Capture the cell that displays the provided text and extract its (x, y) central coordinate. 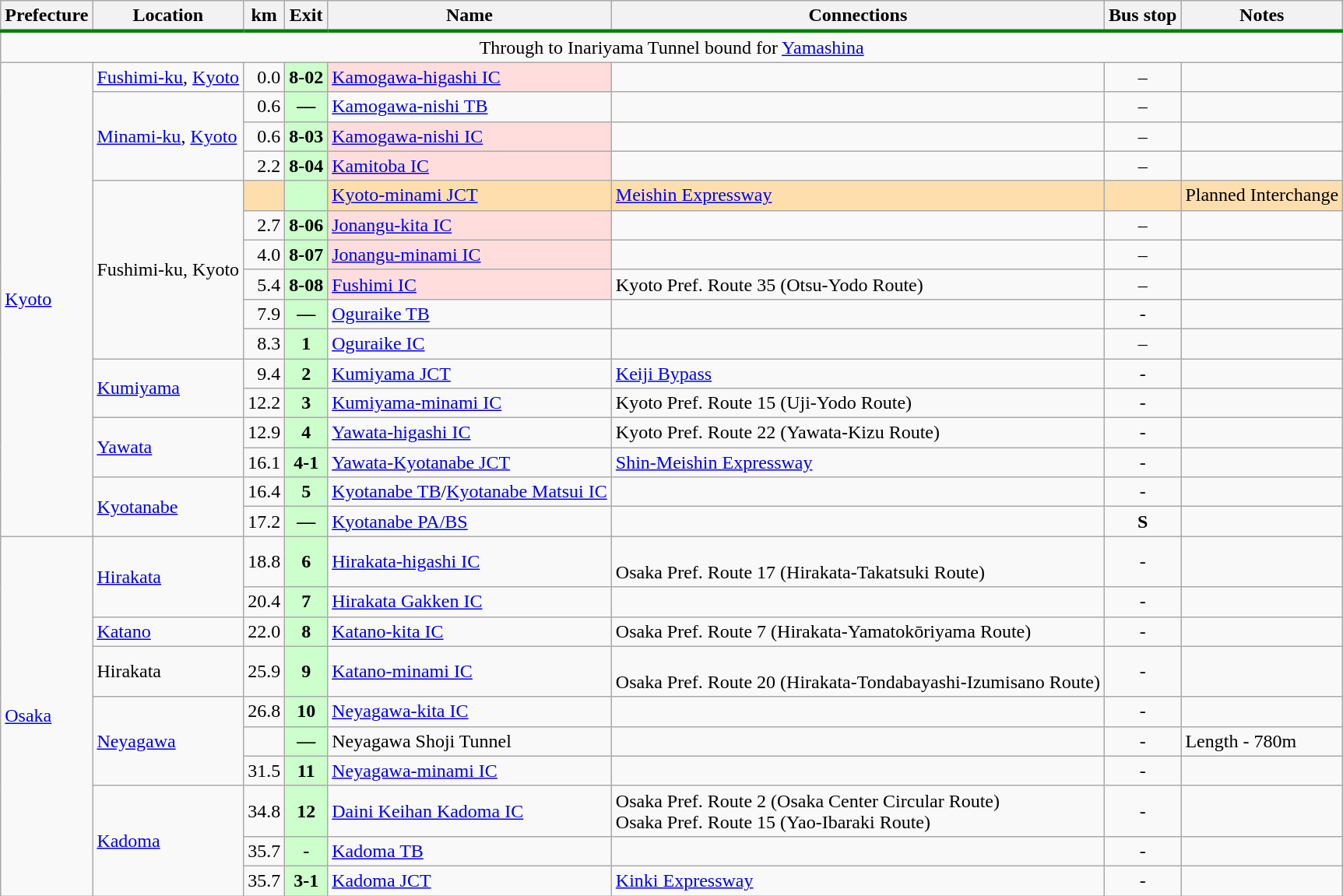
16.1 (265, 462)
Katano-minami IC (470, 671)
Kyotanabe TB/Kyotanabe Matsui IC (470, 492)
Osaka Pref. Route 2 (Osaka Center Circular Route)Osaka Pref. Route 15 (Yao-Ibaraki Route) (858, 811)
9 (307, 671)
8.3 (265, 343)
25.9 (265, 671)
Fushimi IC (470, 284)
Bus stop (1142, 16)
8 (307, 631)
km (265, 16)
Through to Inariyama Tunnel bound for Yamashina (672, 47)
12.9 (265, 433)
2.7 (265, 225)
Jonangu-minami IC (470, 255)
Neyagawa-kita IC (470, 712)
Yawata-Kyotanabe JCT (470, 462)
22.0 (265, 631)
Kyotanabe (168, 507)
Osaka (47, 716)
3-1 (307, 880)
Kyoto Pref. Route 15 (Uji-Yodo Route) (858, 403)
Kyotanabe PA/BS (470, 522)
2 (307, 373)
Location (168, 16)
Oguraike TB (470, 314)
0.0 (265, 77)
1 (307, 343)
Daini Keihan Kadoma IC (470, 811)
Keiji Bypass (858, 373)
Prefecture (47, 16)
8-03 (307, 136)
Katano (168, 631)
8-06 (307, 225)
6 (307, 562)
31.5 (265, 771)
Name (470, 16)
16.4 (265, 492)
Exit (307, 16)
20.4 (265, 602)
8-08 (307, 284)
12 (307, 811)
Neyagawa (168, 741)
Neyagawa Shoji Tunnel (470, 741)
Kumiyama (168, 388)
Length - 780m (1262, 741)
5 (307, 492)
Kamitoba IC (470, 166)
Kamogawa-higashi IC (470, 77)
5.4 (265, 284)
Hirakata-higashi IC (470, 562)
17.2 (265, 522)
3 (307, 403)
Kadoma JCT (470, 880)
Shin-Meishin Expressway (858, 462)
Oguraike IC (470, 343)
11 (307, 771)
Kadoma (168, 841)
Osaka Pref. Route 20 (Hirakata-Tondabayashi-Izumisano Route) (858, 671)
Osaka Pref. Route 17 (Hirakata-Takatsuki Route) (858, 562)
7 (307, 602)
S (1142, 522)
Kumiyama JCT (470, 373)
Kumiyama-minami IC (470, 403)
Kyoto Pref. Route 35 (Otsu-Yodo Route) (858, 284)
Planned Interchange (1262, 195)
Notes (1262, 16)
4.0 (265, 255)
Kyoto Pref. Route 22 (Yawata-Kizu Route) (858, 433)
8-02 (307, 77)
10 (307, 712)
8-04 (307, 166)
26.8 (265, 712)
9.4 (265, 373)
Yawata (168, 448)
Minami-ku, Kyoto (168, 136)
18.8 (265, 562)
Meishin Expressway (858, 195)
Kinki Expressway (858, 880)
Hirakata Gakken IC (470, 602)
34.8 (265, 811)
7.9 (265, 314)
Katano-kita IC (470, 631)
12.2 (265, 403)
Kyoto-minami JCT (470, 195)
8-07 (307, 255)
4-1 (307, 462)
Kadoma TB (470, 851)
Connections (858, 16)
Kamogawa-nishi IC (470, 136)
Osaka Pref. Route 7 (Hirakata-Yamatokōriyama Route) (858, 631)
Jonangu-kita IC (470, 225)
4 (307, 433)
2.2 (265, 166)
Kamogawa-nishi TB (470, 107)
Kyoto (47, 299)
Yawata-higashi IC (470, 433)
Neyagawa-minami IC (470, 771)
